Extract the [X, Y] coordinate from the center of the cell holding the provided text.  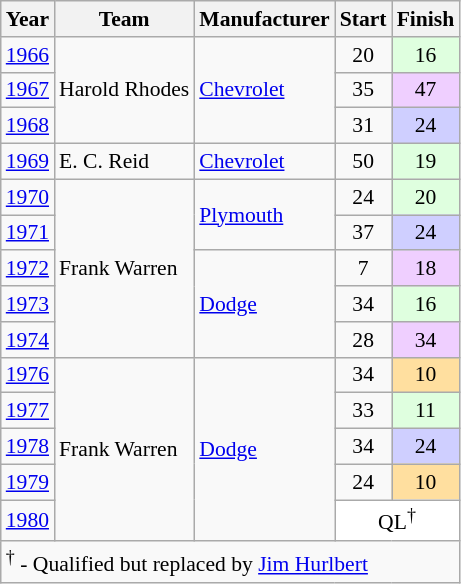
7 [364, 269]
19 [426, 162]
1967 [28, 90]
1978 [28, 447]
1976 [28, 375]
Start [364, 19]
31 [364, 126]
Finish [426, 19]
1977 [28, 411]
Team [124, 19]
Year [28, 19]
50 [364, 162]
E. C. Reid [124, 162]
33 [364, 411]
Manufacturer [264, 19]
1971 [28, 233]
1970 [28, 197]
11 [426, 411]
1969 [28, 162]
QL† [398, 520]
28 [364, 340]
35 [364, 90]
Plymouth [264, 214]
1973 [28, 304]
Harold Rhodes [124, 90]
1966 [28, 55]
1974 [28, 340]
47 [426, 90]
1972 [28, 269]
1980 [28, 520]
1979 [28, 482]
37 [364, 233]
1968 [28, 126]
18 [426, 269]
† - Qualified but replaced by Jim Hurlbert [230, 562]
